Pinpoint the cell where the given text exists, returning its (x, y) midpoint coordinate. 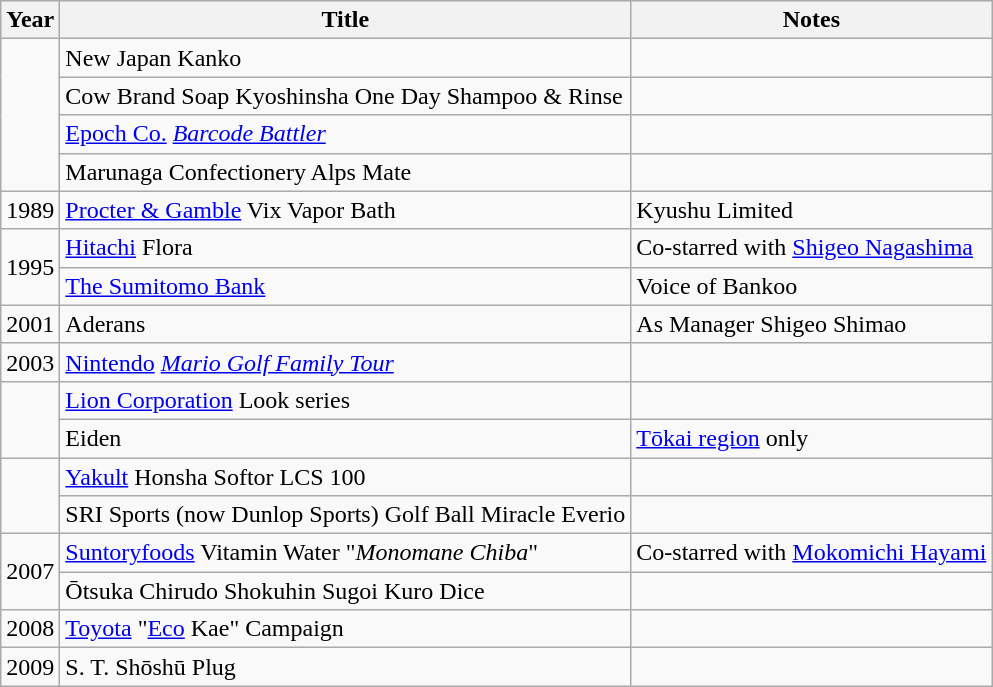
2009 (30, 667)
Co-starred with Mokomichi Hayami (812, 553)
Kyushu Limited (812, 210)
Ōtsuka Chirudo Shokuhin Sugoi Kuro Dice (346, 591)
Voice of Bankoo (812, 286)
As Manager Shigeo Shimao (812, 324)
Suntoryfoods Vitamin Water "Monomane Chiba" (346, 553)
Toyota "Eco Kae" Campaign (346, 629)
Lion Corporation Look series (346, 400)
2007 (30, 572)
SRI Sports (now Dunlop Sports) Golf Ball Miracle Everio (346, 515)
Title (346, 20)
Notes (812, 20)
Year (30, 20)
The Sumitomo Bank (346, 286)
Hitachi Flora (346, 248)
New Japan Kanko (346, 58)
Epoch Co. Barcode Battler (346, 134)
Procter & Gamble Vix Vapor Bath (346, 210)
2008 (30, 629)
1989 (30, 210)
Aderans (346, 324)
Co-starred with Shigeo Nagashima (812, 248)
Cow Brand Soap Kyoshinsha One Day Shampoo & Rinse (346, 96)
1995 (30, 267)
Nintendo Mario Golf Family Tour (346, 362)
Eiden (346, 438)
Marunaga Confectionery Alps Mate (346, 172)
2003 (30, 362)
S. T. Shōshū Plug (346, 667)
Yakult Honsha Softor LCS 100 (346, 477)
2001 (30, 324)
Tōkai region only (812, 438)
